Determine the [X, Y] coordinate at the center of the cell enclosing the given text.  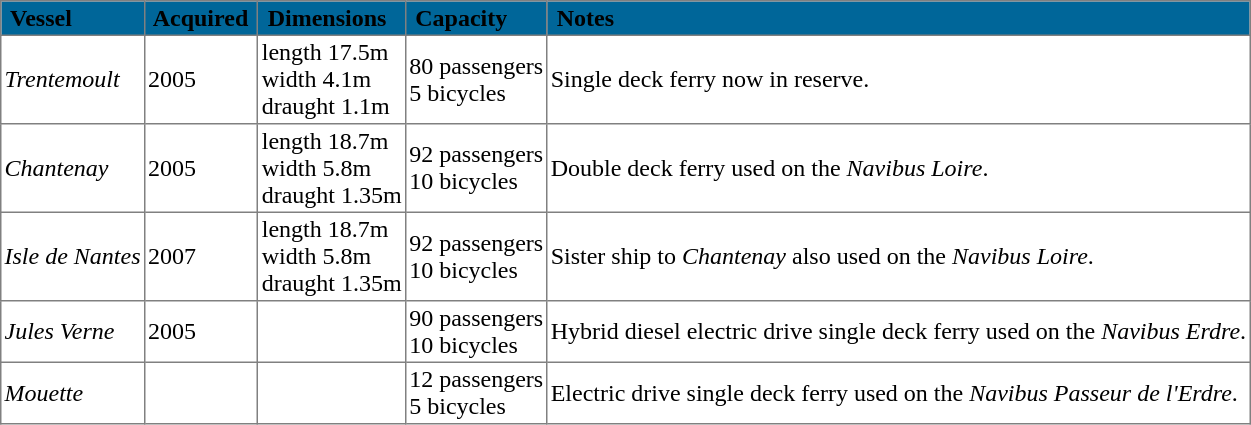
Jules Verne [72, 332]
Sister ship to Chantenay also used on the Navibus Loire. [898, 256]
Isle de Nantes [72, 256]
Vessel [72, 18]
Double deck ferry used on the Navibus Loire. [898, 168]
Electric drive single deck ferry used on the Navibus Passeur de l'Erdre. [898, 393]
Chantenay [72, 168]
Capacity [476, 18]
2007 [201, 256]
Mouette [72, 393]
12 passengers 5 bicycles [476, 393]
Acquired [201, 18]
Hybrid diesel electric drive single deck ferry used on the Navibus Erdre. [898, 332]
90 passengers 10 bicycles [476, 332]
Notes [898, 18]
Trentemoult [72, 79]
Dimensions [332, 18]
length 17.5m width 4.1m draught 1.1m [332, 79]
80 passengers 5 bicycles [476, 79]
Single deck ferry now in reserve. [898, 79]
